Output the [X, Y] coordinate of the center of the cell containing the given text.  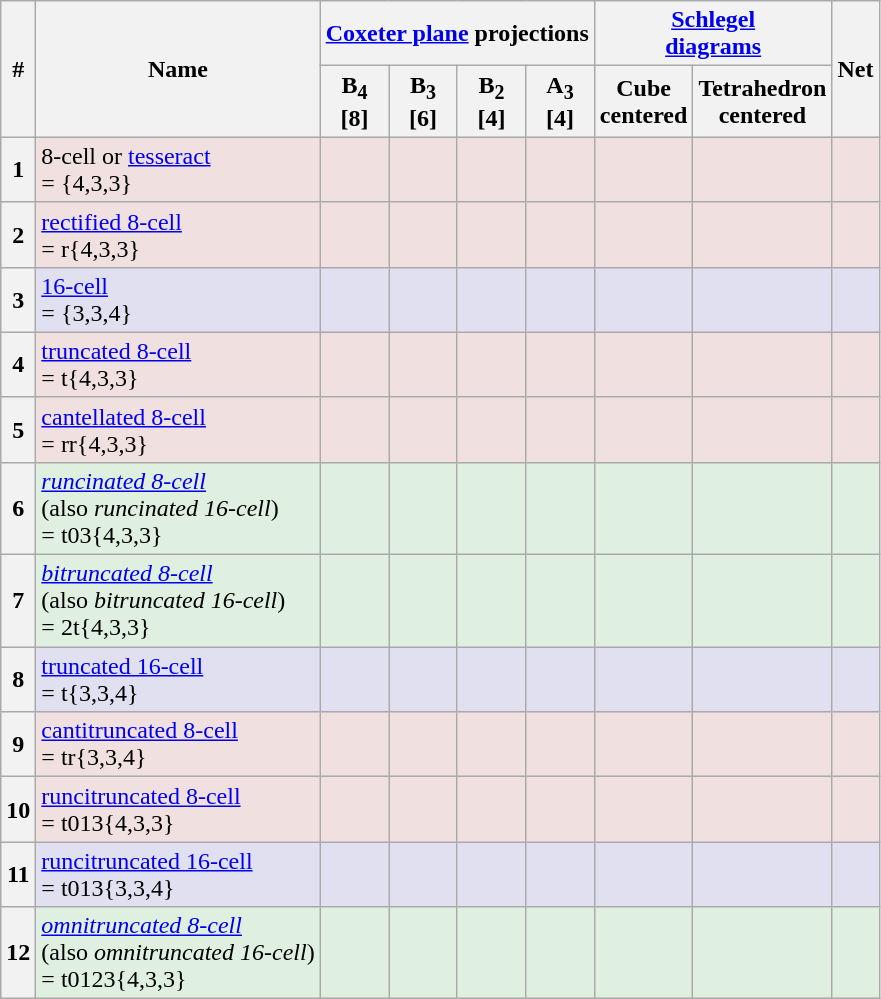
11 [18, 874]
Name [178, 69]
cantellated 8-cell = rr{4,3,3} [178, 430]
9 [18, 744]
5 [18, 430]
truncated 8-cell = t{4,3,3} [178, 364]
1 [18, 170]
B4[8] [354, 102]
6 [18, 508]
omnitruncated 8-cell(also omnitruncated 16-cell) = t0123{4,3,3} [178, 953]
Tetrahedroncentered [762, 102]
truncated 16-cell = t{3,3,4} [178, 680]
Cubecentered [644, 102]
B3[6] [424, 102]
rectified 8-cell = r{4,3,3} [178, 234]
A3[4] [560, 102]
bitruncated 8-cell(also bitruncated 16-cell) = 2t{4,3,3} [178, 601]
B2[4] [492, 102]
3 [18, 300]
8-cell or tesseract = {4,3,3} [178, 170]
runcitruncated 8-cell = t013{4,3,3} [178, 810]
8 [18, 680]
12 [18, 953]
16-cell = {3,3,4} [178, 300]
runcinated 8-cell(also runcinated 16-cell) = t03{4,3,3} [178, 508]
10 [18, 810]
2 [18, 234]
7 [18, 601]
cantitruncated 8-cell = tr{3,3,4} [178, 744]
Net [856, 69]
Coxeter plane projections [457, 34]
4 [18, 364]
# [18, 69]
Schlegeldiagrams [713, 34]
runcitruncated 16-cell = t013{3,3,4} [178, 874]
